Find where the given text appears and provide that cell's center as [X, Y] coordinate. 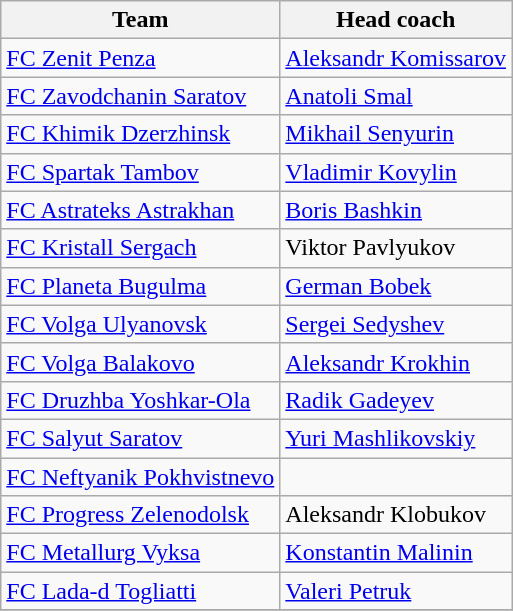
Aleksandr Klobukov [396, 515]
FC Zavodchanin Saratov [140, 96]
FC Metallurg Vyksa [140, 553]
FC Druzhba Yoshkar-Ola [140, 400]
FC Planeta Bugulma [140, 286]
Mikhail Senyurin [396, 134]
FC Zenit Penza [140, 58]
FC Volga Balakovo [140, 362]
Aleksandr Krokhin [396, 362]
Vladimir Kovylin [396, 172]
FC Spartak Tambov [140, 172]
FC Progress Zelenodolsk [140, 515]
Valeri Petruk [396, 591]
Aleksandr Komissarov [396, 58]
FC Kristall Sergach [140, 248]
FC Neftyanik Pokhvistnevo [140, 477]
Team [140, 20]
Viktor Pavlyukov [396, 248]
Head coach [396, 20]
Boris Bashkin [396, 210]
FC Volga Ulyanovsk [140, 324]
FC Khimik Dzerzhinsk [140, 134]
Yuri Mashlikovskiy [396, 438]
FC Astrateks Astrakhan [140, 210]
Anatoli Smal [396, 96]
FC Lada-d Togliatti [140, 591]
German Bobek [396, 286]
Sergei Sedyshev [396, 324]
Radik Gadeyev [396, 400]
Konstantin Malinin [396, 553]
FC Salyut Saratov [140, 438]
